Locate the cell with the specified text and output its [x, y] center coordinate. 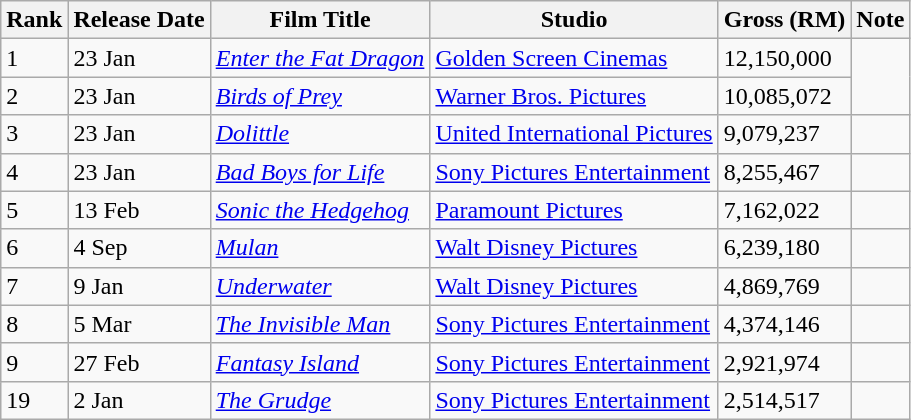
Gross (RM) [784, 20]
4 [34, 172]
9,079,237 [784, 134]
8 [34, 324]
Enter the Fat Dragon [320, 58]
Underwater [320, 286]
The Grudge [320, 400]
United International Pictures [574, 134]
Dolittle [320, 134]
6,239,180 [784, 248]
Birds of Prey [320, 96]
4 Sep [139, 248]
The Invisible Man [320, 324]
12,150,000 [784, 58]
Warner Bros. Pictures [574, 96]
Note [880, 20]
7 [34, 286]
Rank [34, 20]
19 [34, 400]
9 [34, 362]
2 [34, 96]
2,514,517 [784, 400]
Release Date [139, 20]
5 [34, 210]
6 [34, 248]
1 [34, 58]
Mulan [320, 248]
10,085,072 [784, 96]
Sonic the Hedgehog [320, 210]
Paramount Pictures [574, 210]
Fantasy Island [320, 362]
9 Jan [139, 286]
8,255,467 [784, 172]
5 Mar [139, 324]
13 Feb [139, 210]
7,162,022 [784, 210]
Studio [574, 20]
4,374,146 [784, 324]
27 Feb [139, 362]
Film Title [320, 20]
3 [34, 134]
2,921,974 [784, 362]
Golden Screen Cinemas [574, 58]
2 Jan [139, 400]
Bad Boys for Life [320, 172]
4,869,769 [784, 286]
